For the text-containing cell, return its midpoint in [x, y] coordinate format. 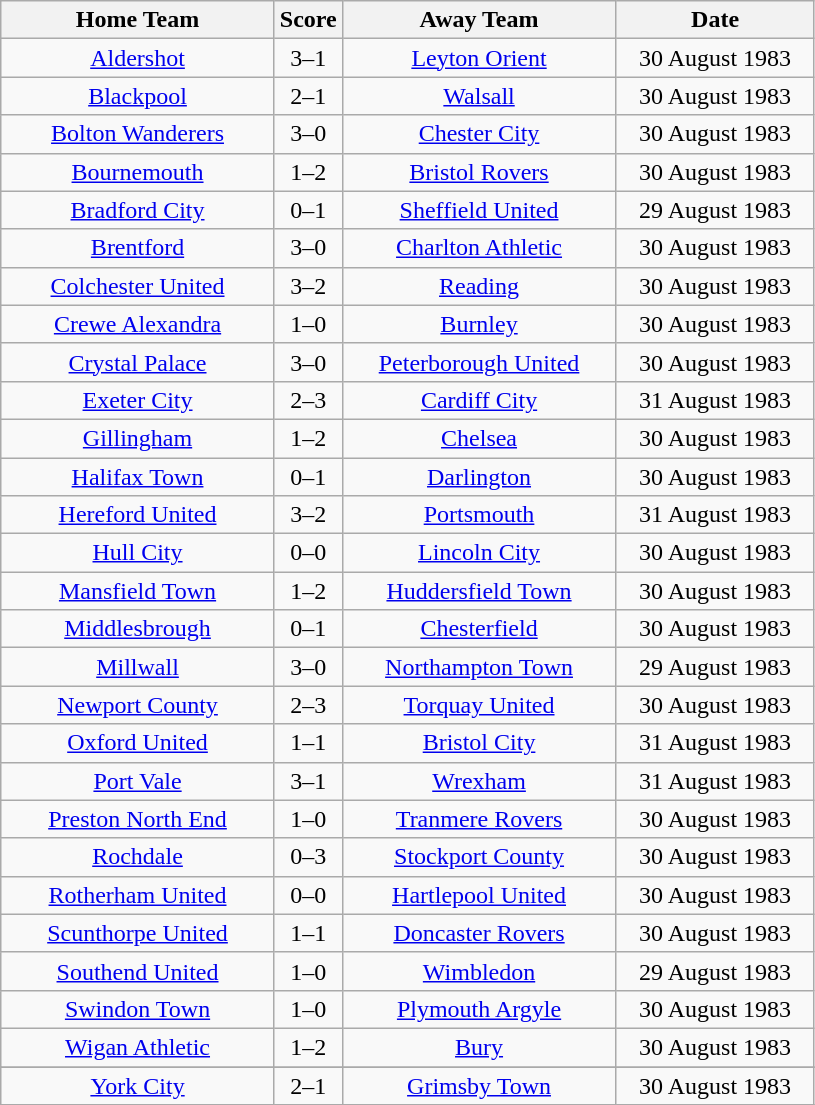
Wrexham [479, 781]
Score [308, 20]
Walsall [479, 96]
Stockport County [479, 857]
Bournemouth [138, 172]
Blackpool [138, 96]
Chelsea [479, 438]
Rotherham United [138, 895]
Bury [479, 1047]
Halifax Town [138, 477]
York City [138, 1085]
Wimbledon [479, 971]
Torquay United [479, 705]
Gillingham [138, 438]
Lincoln City [479, 553]
Mansfield Town [138, 591]
Swindon Town [138, 1009]
Leyton Orient [479, 58]
Away Team [479, 20]
Northampton Town [479, 667]
Newport County [138, 705]
Sheffield United [479, 210]
Hartlepool United [479, 895]
Exeter City [138, 400]
Charlton Athletic [479, 248]
0–3 [308, 857]
Brentford [138, 248]
Bristol Rovers [479, 172]
Home Team [138, 20]
Doncaster Rovers [479, 933]
Colchester United [138, 286]
Wigan Athletic [138, 1047]
Chester City [479, 134]
Millwall [138, 667]
Burnley [479, 324]
Tranmere Rovers [479, 819]
Port Vale [138, 781]
Scunthorpe United [138, 933]
Aldershot [138, 58]
Bolton Wanderers [138, 134]
Cardiff City [479, 400]
Bristol City [479, 743]
Chesterfield [479, 629]
Crewe Alexandra [138, 324]
Plymouth Argyle [479, 1009]
Date [716, 20]
Southend United [138, 971]
Portsmouth [479, 515]
Huddersfield Town [479, 591]
Hereford United [138, 515]
Bradford City [138, 210]
Darlington [479, 477]
Grimsby Town [479, 1085]
Crystal Palace [138, 362]
Oxford United [138, 743]
Middlesbrough [138, 629]
Rochdale [138, 857]
Reading [479, 286]
Preston North End [138, 819]
Hull City [138, 553]
Peterborough United [479, 362]
